Scan for the cell matching the given text and deliver its [x, y] coordinate at center. 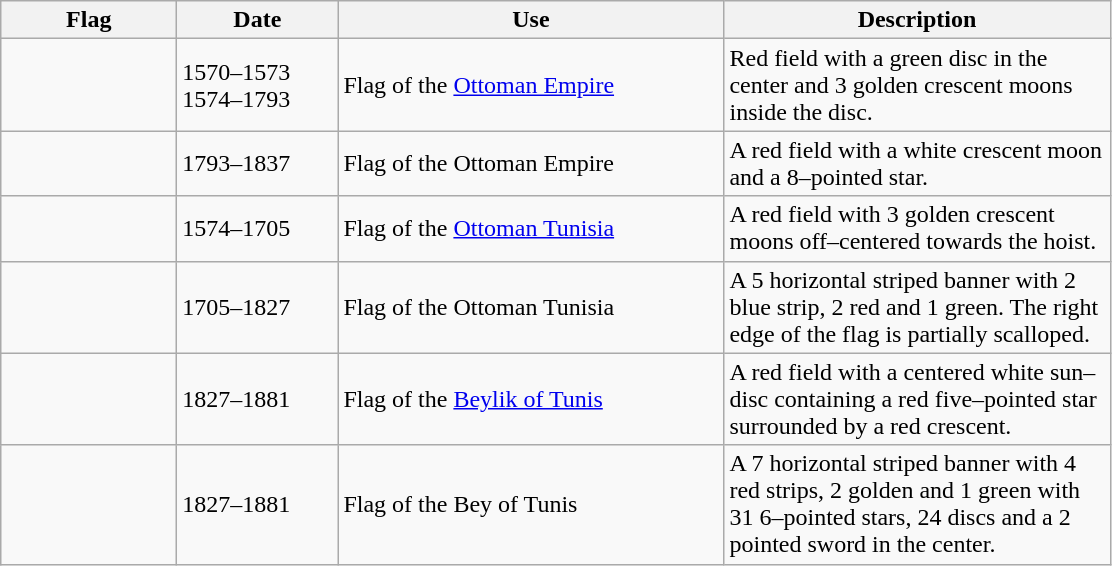
Date [258, 20]
Use [531, 20]
1574–1705 [258, 228]
A red field with a white crescent moon and a 8–pointed star. [917, 164]
1570–15731574–1793 [258, 85]
Flag of the Beylik of Tunis [531, 399]
Flag of the Bey of Tunis [531, 504]
A red field with a centered white sun–disc containing a red five–pointed star surrounded by a red crescent. [917, 399]
Description [917, 20]
A red field with 3 golden crescent moons off–centered towards the hoist. [917, 228]
1705–1827 [258, 307]
A 5 horizontal striped banner with 2 blue strip, 2 red and 1 green. The right edge of the flag is partially scalloped. [917, 307]
Flag [89, 20]
1793–1837 [258, 164]
Red field with a green disc in the center and 3 golden crescent moons inside the disc. [917, 85]
A 7 horizontal striped banner with 4 red strips, 2 golden and 1 green with 31 6–pointed stars, 24 discs and a 2 pointed sword in the center. [917, 504]
